Output the [X, Y] coordinate of the center of the cell containing the given text.  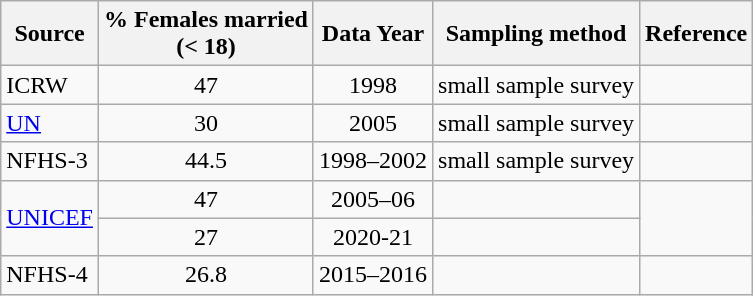
UNICEF [50, 218]
Source [50, 34]
% Females married(< 18) [206, 34]
UN [50, 123]
27 [206, 237]
2015–2016 [372, 275]
1998 [372, 85]
Reference [696, 34]
30 [206, 123]
2020-21 [372, 237]
ICRW [50, 85]
2005 [372, 123]
Sampling method [536, 34]
1998–2002 [372, 161]
NFHS-3 [50, 161]
26.8 [206, 275]
Data Year [372, 34]
NFHS-4 [50, 275]
2005–06 [372, 199]
44.5 [206, 161]
